Determine the (x, y) coordinate at the center of the cell enclosing the given text.  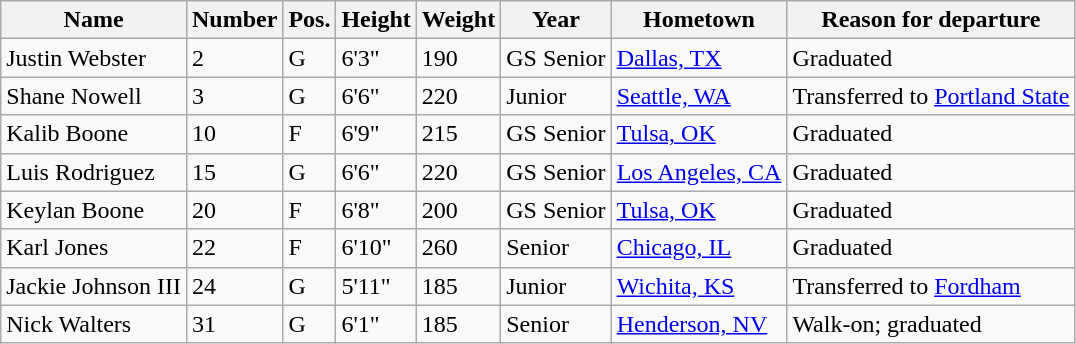
Year (556, 20)
6'3" (376, 58)
Karl Jones (94, 248)
5'11" (376, 286)
Keylan Boone (94, 210)
Walk-on; graduated (931, 324)
Transferred to Portland State (931, 96)
Height (376, 20)
6'9" (376, 134)
Wichita, KS (699, 286)
215 (458, 134)
Seattle, WA (699, 96)
15 (234, 172)
Hometown (699, 20)
31 (234, 324)
Kalib Boone (94, 134)
Los Angeles, CA (699, 172)
Nick Walters (94, 324)
3 (234, 96)
Justin Webster (94, 58)
2 (234, 58)
Reason for departure (931, 20)
22 (234, 248)
Pos. (310, 20)
6'10" (376, 248)
Weight (458, 20)
Luis Rodriguez (94, 172)
6'1" (376, 324)
Transferred to Fordham (931, 286)
Shane Nowell (94, 96)
Chicago, IL (699, 248)
200 (458, 210)
190 (458, 58)
Name (94, 20)
Henderson, NV (699, 324)
Number (234, 20)
260 (458, 248)
10 (234, 134)
Jackie Johnson III (94, 286)
24 (234, 286)
6'8" (376, 210)
20 (234, 210)
Dallas, TX (699, 58)
